Find where the given text appears and provide that cell's center as [x, y] coordinate. 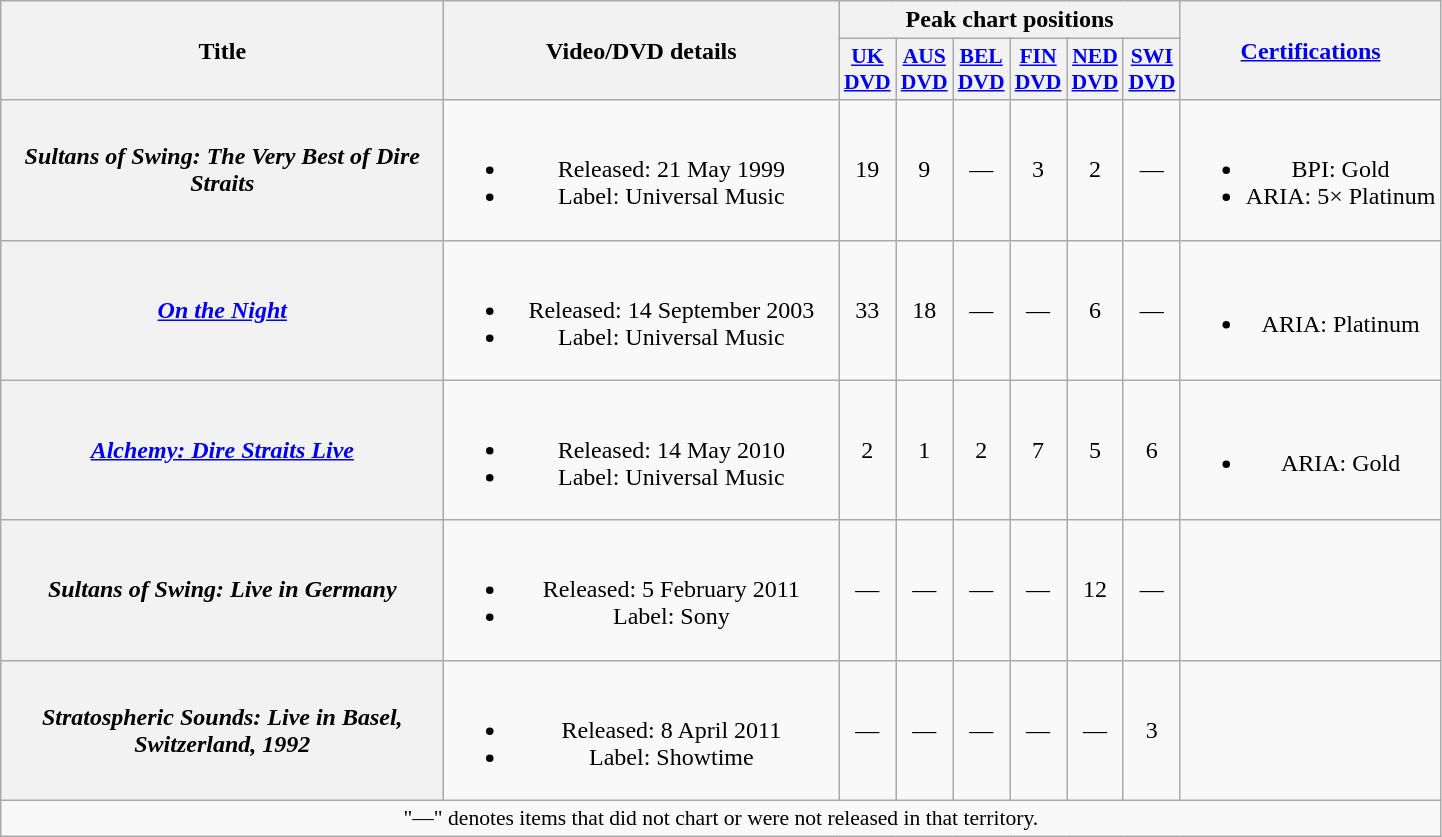
"—" denotes items that did not chart or were not released in that territory. [721, 818]
Alchemy: Dire Straits Live [222, 450]
FINDVD [1038, 70]
12 [1094, 590]
Released: 14 September 2003Label: Universal Music [642, 310]
Released: 8 April 2011Label: Showtime [642, 730]
1 [924, 450]
On the Night [222, 310]
Certifications [1310, 50]
AUSDVD [924, 70]
BELDVD [982, 70]
9 [924, 170]
UKDVD [868, 70]
ARIA: Platinum [1310, 310]
19 [868, 170]
Video/DVD details [642, 50]
Released: 14 May 2010Label: Universal Music [642, 450]
NEDDVD [1094, 70]
7 [1038, 450]
Sultans of Swing: The Very Best of Dire Straits [222, 170]
Title [222, 50]
Stratospheric Sounds: Live in Basel, Switzerland, 1992 [222, 730]
Released: 5 February 2011Label: Sony [642, 590]
18 [924, 310]
5 [1094, 450]
ARIA: Gold [1310, 450]
Sultans of Swing: Live in Germany [222, 590]
BPI: GoldARIA: 5× Platinum [1310, 170]
33 [868, 310]
SWIDVD [1152, 70]
Released: 21 May 1999Label: Universal Music [642, 170]
Peak chart positions [1010, 20]
